Detect which cell encompasses the target text, then output its [X, Y] center coordinate. 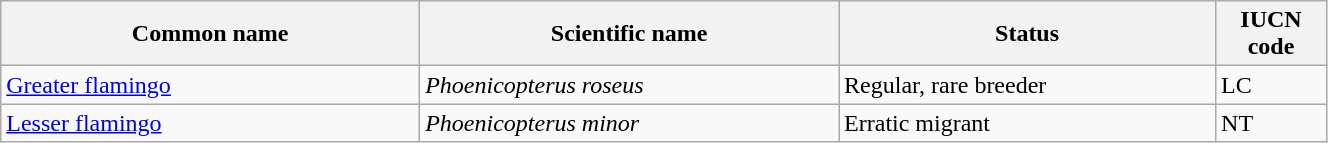
Regular, rare breeder [1028, 85]
Lesser flamingo [210, 123]
Common name [210, 34]
Scientific name [630, 34]
IUCN code [1272, 34]
Phoenicopterus minor [630, 123]
Greater flamingo [210, 85]
LC [1272, 85]
Status [1028, 34]
Erratic migrant [1028, 123]
NT [1272, 123]
Phoenicopterus roseus [630, 85]
